From the cell containing the given text, extract its center point as [X, Y] coordinate. 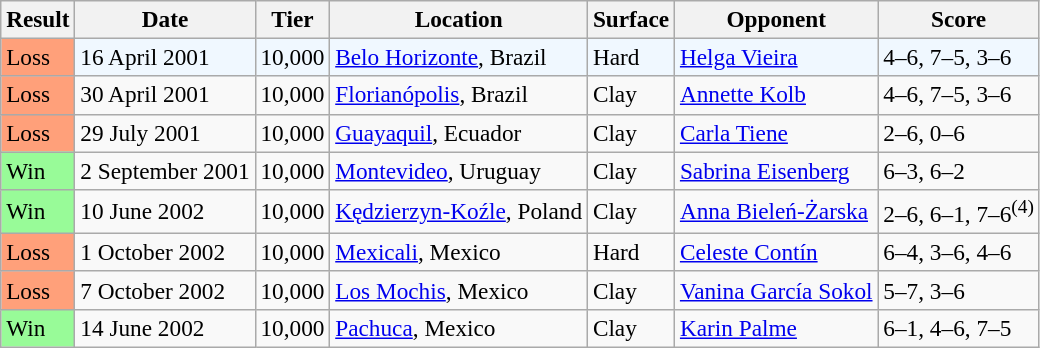
Result [38, 19]
Belo Horizonte, Brazil [459, 57]
Vanina García Sokol [776, 290]
30 April 2001 [165, 95]
Carla Tiene [776, 133]
Karin Palme [776, 328]
Celeste Contín [776, 252]
Location [459, 19]
10 June 2002 [165, 211]
2–6, 0–6 [958, 133]
Florianópolis, Brazil [459, 95]
5–7, 3–6 [958, 290]
1 October 2002 [165, 252]
2–6, 6–1, 7–6(4) [958, 211]
Sabrina Eisenberg [776, 170]
Date [165, 19]
Pachuca, Mexico [459, 328]
6–1, 4–6, 7–5 [958, 328]
7 October 2002 [165, 290]
Montevideo, Uruguay [459, 170]
Guayaquil, Ecuador [459, 133]
2 September 2001 [165, 170]
Los Mochis, Mexico [459, 290]
Tier [292, 19]
16 April 2001 [165, 57]
Surface [630, 19]
29 July 2001 [165, 133]
Annette Kolb [776, 95]
Score [958, 19]
Anna Bieleń-Żarska [776, 211]
6–3, 6–2 [958, 170]
Mexicali, Mexico [459, 252]
Kędzierzyn-Koźle, Poland [459, 211]
Helga Vieira [776, 57]
6–4, 3–6, 4–6 [958, 252]
14 June 2002 [165, 328]
Opponent [776, 19]
